Return (x, y) of the center of cell containing provided text 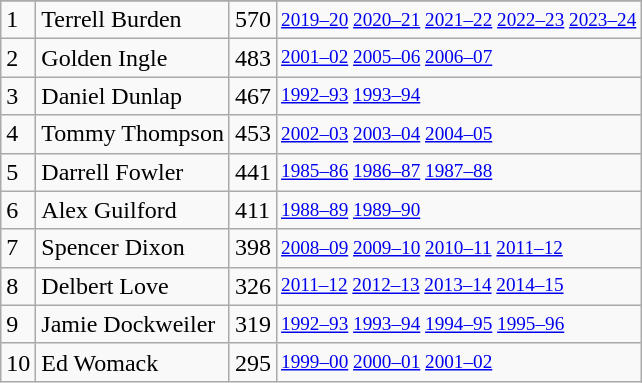
Delbert Love (133, 286)
9 (18, 324)
7 (18, 248)
467 (252, 96)
295 (252, 362)
326 (252, 286)
398 (252, 248)
2002–03 2003–04 2004–05 (458, 134)
Spencer Dixon (133, 248)
483 (252, 58)
453 (252, 134)
Terrell Burden (133, 20)
2019–20 2020–21 2021–22 2022–23 2023–24 (458, 20)
1999–00 2000–01 2001–02 (458, 362)
1992–93 1993–94 1994–95 1995–96 (458, 324)
10 (18, 362)
1 (18, 20)
5 (18, 172)
2001–02 2005–06 2006–07 (458, 58)
Darrell Fowler (133, 172)
1992–93 1993–94 (458, 96)
411 (252, 210)
3 (18, 96)
2 (18, 58)
Ed Womack (133, 362)
1988–89 1989–90 (458, 210)
2011–12 2012–13 2013–14 2014–15 (458, 286)
8 (18, 286)
4 (18, 134)
Tommy Thompson (133, 134)
6 (18, 210)
1985–86 1986–87 1987–88 (458, 172)
570 (252, 20)
319 (252, 324)
Golden Ingle (133, 58)
2008–09 2009–10 2010–11 2011–12 (458, 248)
Daniel Dunlap (133, 96)
Alex Guilford (133, 210)
Jamie Dockweiler (133, 324)
441 (252, 172)
